For the text-containing cell, return its midpoint in (x, y) coordinate format. 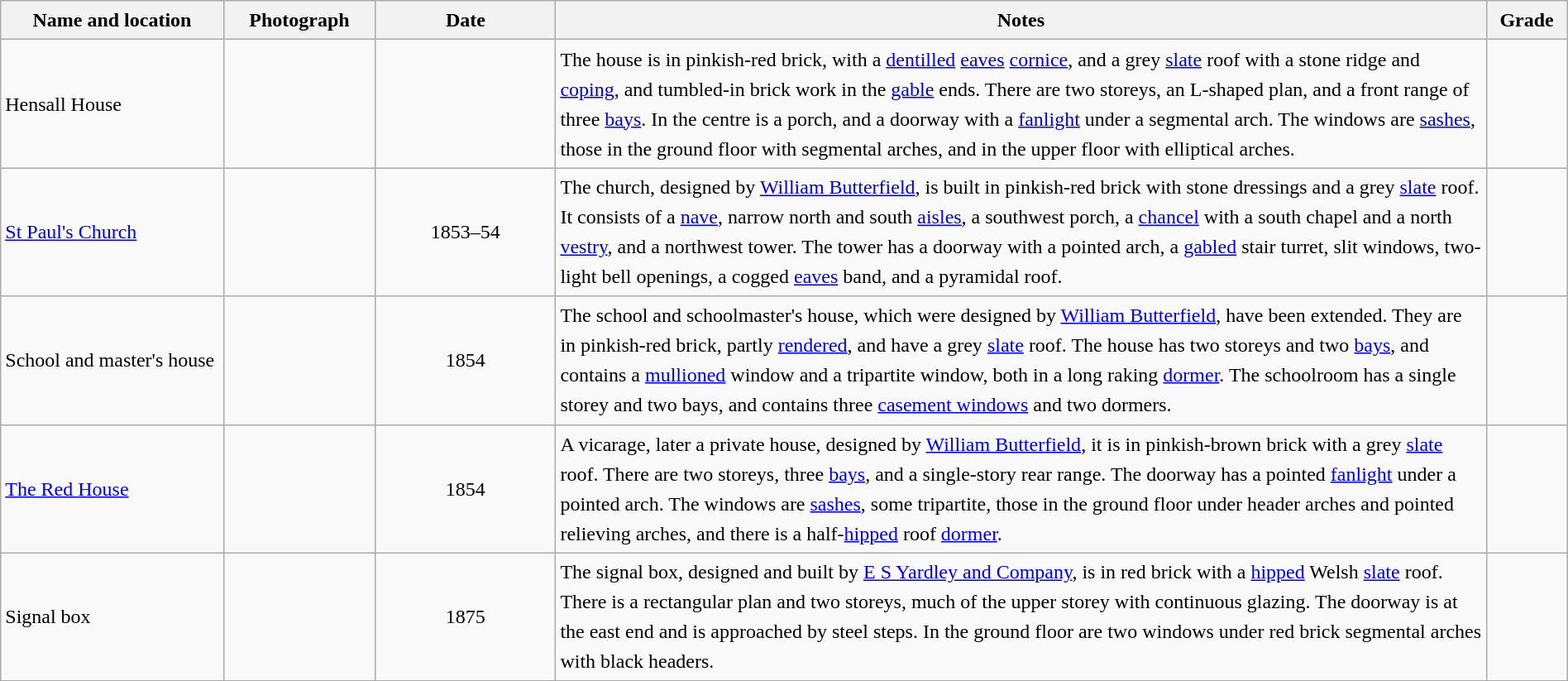
1853–54 (466, 232)
Signal box (112, 617)
The Red House (112, 488)
Notes (1021, 20)
Grade (1527, 20)
Hensall House (112, 104)
School and master's house (112, 361)
St Paul's Church (112, 232)
Photograph (299, 20)
Date (466, 20)
Name and location (112, 20)
1875 (466, 617)
